From the cell containing the given text, extract its center point as (x, y) coordinate. 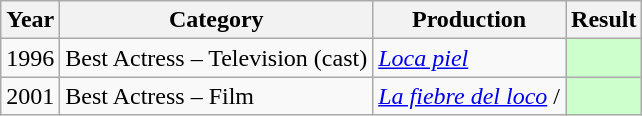
2001 (30, 96)
Best Actress – Film (216, 96)
Category (216, 20)
Loca piel (470, 58)
Best Actress – Television (cast) (216, 58)
Result (604, 20)
1996 (30, 58)
Production (470, 20)
Year (30, 20)
La fiebre del loco / (470, 96)
